For the text-containing cell, return its midpoint in (X, Y) coordinate format. 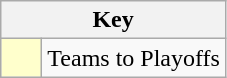
Key (114, 20)
Teams to Playoffs (134, 58)
